Extract the (X, Y) coordinate from the center of the cell holding the provided text.  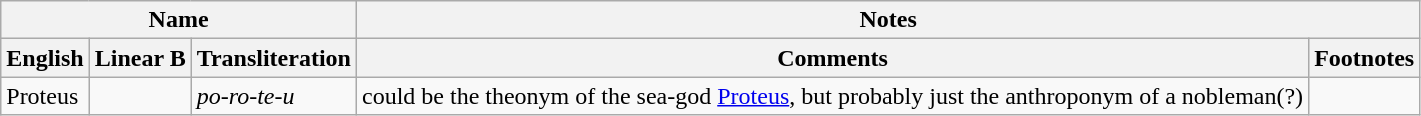
could be the theonym of the sea-god Proteus, but probably just the anthroponym of a nobleman(?) (832, 96)
Linear B (140, 58)
Name (179, 20)
Notes (888, 20)
Proteus (45, 96)
English (45, 58)
po-ro-te-u (274, 96)
Transliteration (274, 58)
Comments (832, 58)
Footnotes (1364, 58)
